For the text-containing cell, return its midpoint in (x, y) coordinate format. 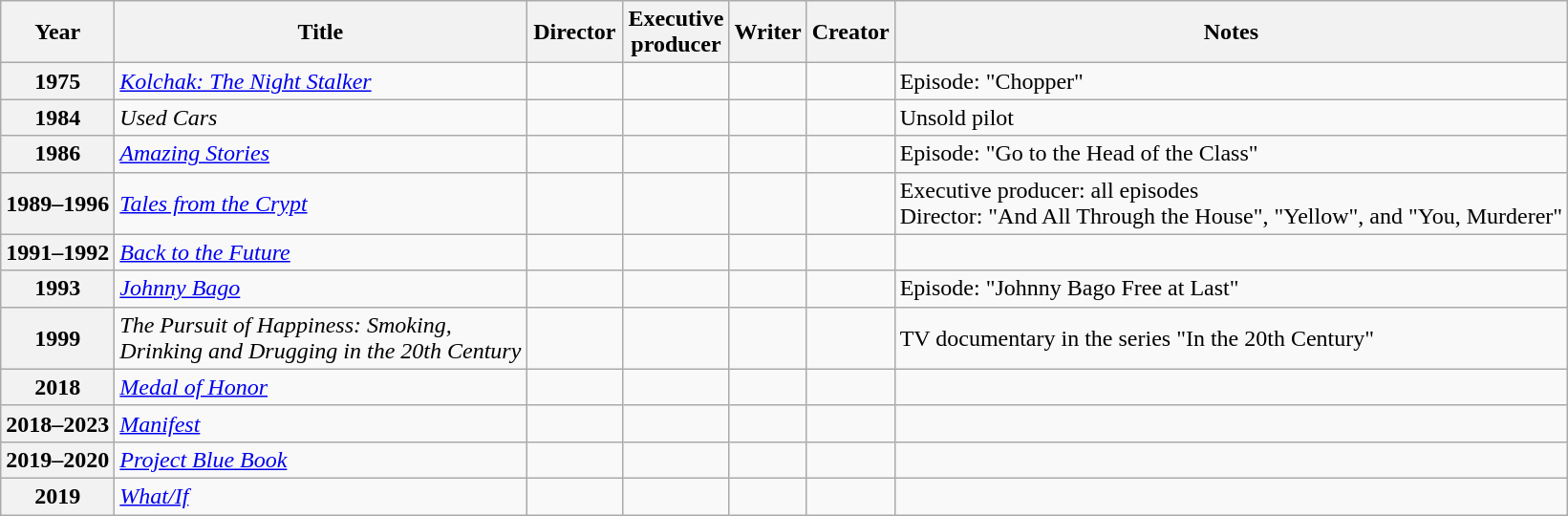
Back to the Future (321, 252)
Episode: "Chopper" (1231, 81)
Writer (768, 32)
2019–2020 (57, 460)
Manifest (321, 423)
Notes (1231, 32)
1999 (57, 338)
2018 (57, 387)
Kolchak: The Night Stalker (321, 81)
1984 (57, 118)
Johnny Bago (321, 289)
Amazing Stories (321, 154)
1991–1992 (57, 252)
2019 (57, 496)
Creator (850, 32)
What/If (321, 496)
Tales from the Crypt (321, 203)
Year (57, 32)
2018–2023 (57, 423)
1986 (57, 154)
Executiveproducer (677, 32)
1993 (57, 289)
Episode: "Go to the Head of the Class" (1231, 154)
1989–1996 (57, 203)
Unsold pilot (1231, 118)
Project Blue Book (321, 460)
TV documentary in the series "In the 20th Century" (1231, 338)
Executive producer: all episodesDirector: "And All Through the House", "Yellow", and "You, Murderer" (1231, 203)
Title (321, 32)
1975 (57, 81)
The Pursuit of Happiness: Smoking,Drinking and Drugging in the 20th Century (321, 338)
Episode: "Johnny Bago Free at Last" (1231, 289)
Director (575, 32)
Used Cars (321, 118)
Medal of Honor (321, 387)
